Provide the [x, y] coordinate of the cell's center where the given text is located.  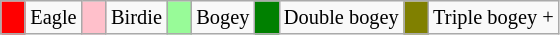
Bogey [222, 17]
Birdie [136, 17]
Double bogey [342, 17]
Eagle [53, 17]
Triple bogey + [493, 17]
